Search for the cell housing the specified text and yield its (x, y) center coordinate. 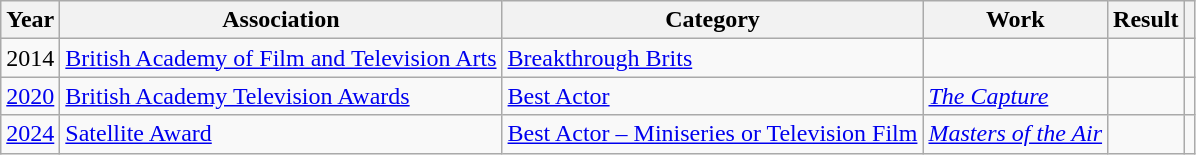
Year (30, 20)
British Academy Television Awards (281, 96)
British Academy of Film and Television Arts (281, 58)
Category (712, 20)
Association (281, 20)
Best Actor – Miniseries or Television Film (712, 134)
2020 (30, 96)
The Capture (1016, 96)
Masters of the Air (1016, 134)
2014 (30, 58)
Work (1016, 20)
2024 (30, 134)
Breakthrough Brits (712, 58)
Satellite Award (281, 134)
Best Actor (712, 96)
Result (1146, 20)
